Return [X, Y] of the center of cell containing provided text 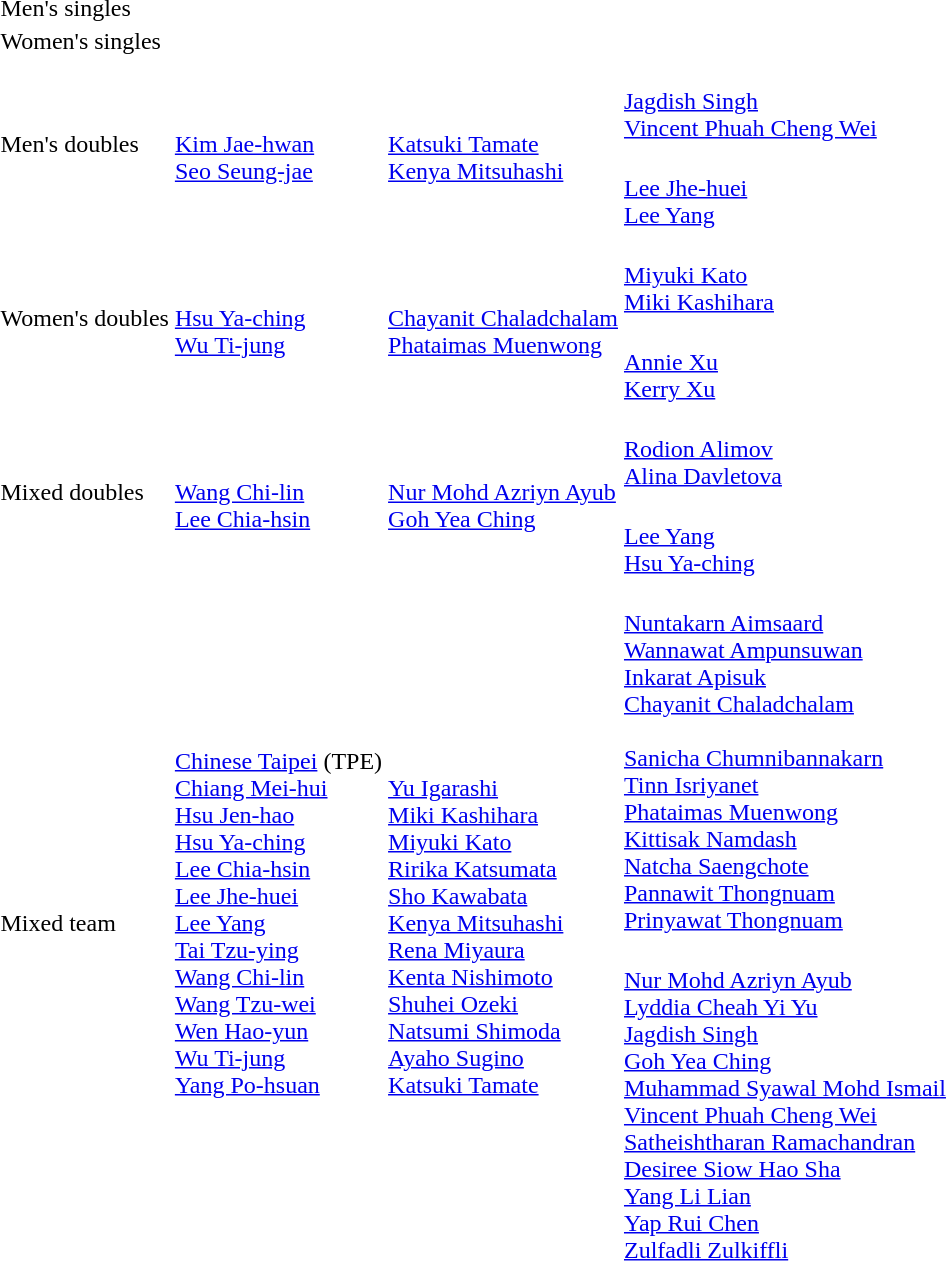
Nur Mohd Azriyn AyubGoh Yea Ching [504, 492]
Chayanit ChaladchalamPhataimas Muenwong [504, 318]
Wang Chi-linLee Chia-hsin [278, 492]
Hsu Ya-chingWu Ti-jung [278, 318]
Kim Jae-hwanSeo Seung-jae [278, 144]
Katsuki TamateKenya Mitsuhashi [504, 144]
